Extract the [X, Y] coordinate from the center of the cell holding the provided text.  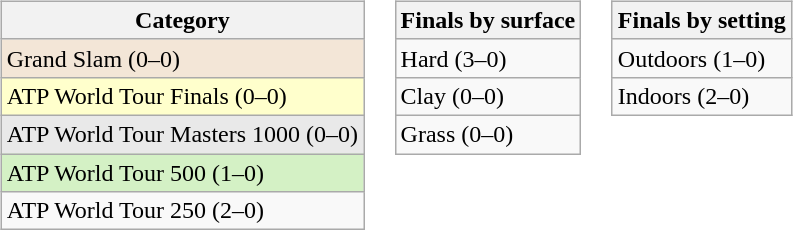
Grand Slam (0–0) [182, 58]
Category [182, 20]
ATP World Tour Finals (0–0) [182, 96]
Finals by surface [488, 20]
Clay (0–0) [488, 96]
Grass (0–0) [488, 134]
ATP World Tour Masters 1000 (0–0) [182, 134]
ATP World Tour 500 (1–0) [182, 173]
Finals by setting [702, 20]
Hard (3–0) [488, 58]
Indoors (2–0) [702, 96]
Outdoors (1–0) [702, 58]
ATP World Tour 250 (2–0) [182, 211]
